Return (x, y) of the center of cell containing provided text 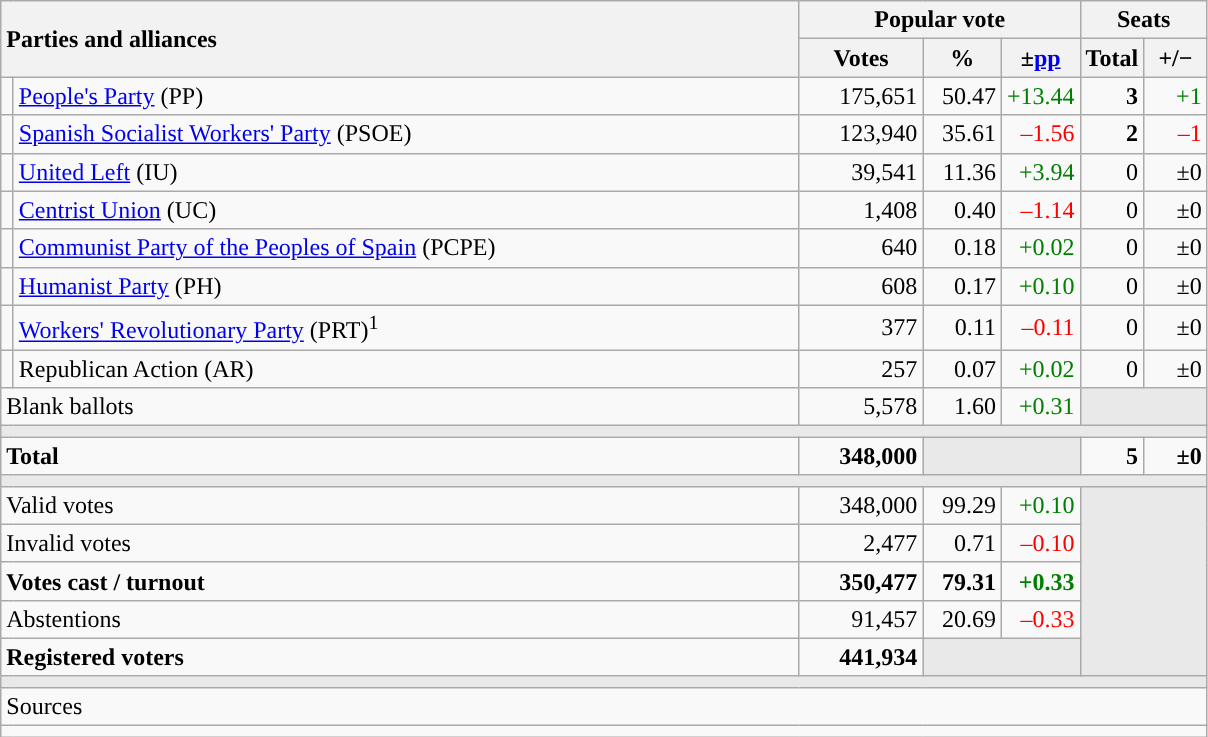
608 (861, 286)
+0.33 (1040, 581)
20.69 (962, 619)
0.07 (962, 369)
640 (861, 248)
3 (1112, 96)
–0.33 (1040, 619)
79.31 (962, 581)
Invalid votes (400, 543)
–1.14 (1040, 210)
5 (1112, 456)
441,934 (861, 657)
99.29 (962, 505)
–1.56 (1040, 134)
39,541 (861, 172)
People's Party (PP) (406, 96)
35.61 (962, 134)
+1 (1176, 96)
377 (861, 328)
350,477 (861, 581)
Seats (1144, 20)
+0.31 (1040, 407)
1,408 (861, 210)
1.60 (962, 407)
% (962, 58)
Votes cast / turnout (400, 581)
5,578 (861, 407)
Blank ballots (400, 407)
Valid votes (400, 505)
Workers' Revolutionary Party (PRT)1 (406, 328)
Communist Party of the Peoples of Spain (PCPE) (406, 248)
0.17 (962, 286)
257 (861, 369)
Registered voters (400, 657)
Republican Action (AR) (406, 369)
Abstentions (400, 619)
91,457 (861, 619)
175,651 (861, 96)
Centrist Union (UC) (406, 210)
Sources (604, 706)
±pp (1040, 58)
+/− (1176, 58)
0.71 (962, 543)
+13.44 (1040, 96)
50.47 (962, 96)
2,477 (861, 543)
United Left (IU) (406, 172)
–0.10 (1040, 543)
0.40 (962, 210)
–0.11 (1040, 328)
11.36 (962, 172)
Votes (861, 58)
Popular vote (940, 20)
0.11 (962, 328)
Spanish Socialist Workers' Party (PSOE) (406, 134)
+3.94 (1040, 172)
123,940 (861, 134)
Parties and alliances (400, 39)
0.18 (962, 248)
–1 (1176, 134)
2 (1112, 134)
Humanist Party (PH) (406, 286)
